Provide the (X, Y) coordinate of the cell's center where the given text is located.  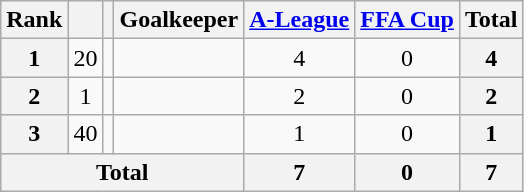
FFA Cup (408, 20)
20 (86, 58)
Goalkeeper (179, 20)
Rank (34, 20)
3 (34, 134)
40 (86, 134)
A-League (300, 20)
